Provide the [X, Y] coordinate of the cell's center where the given text is located.  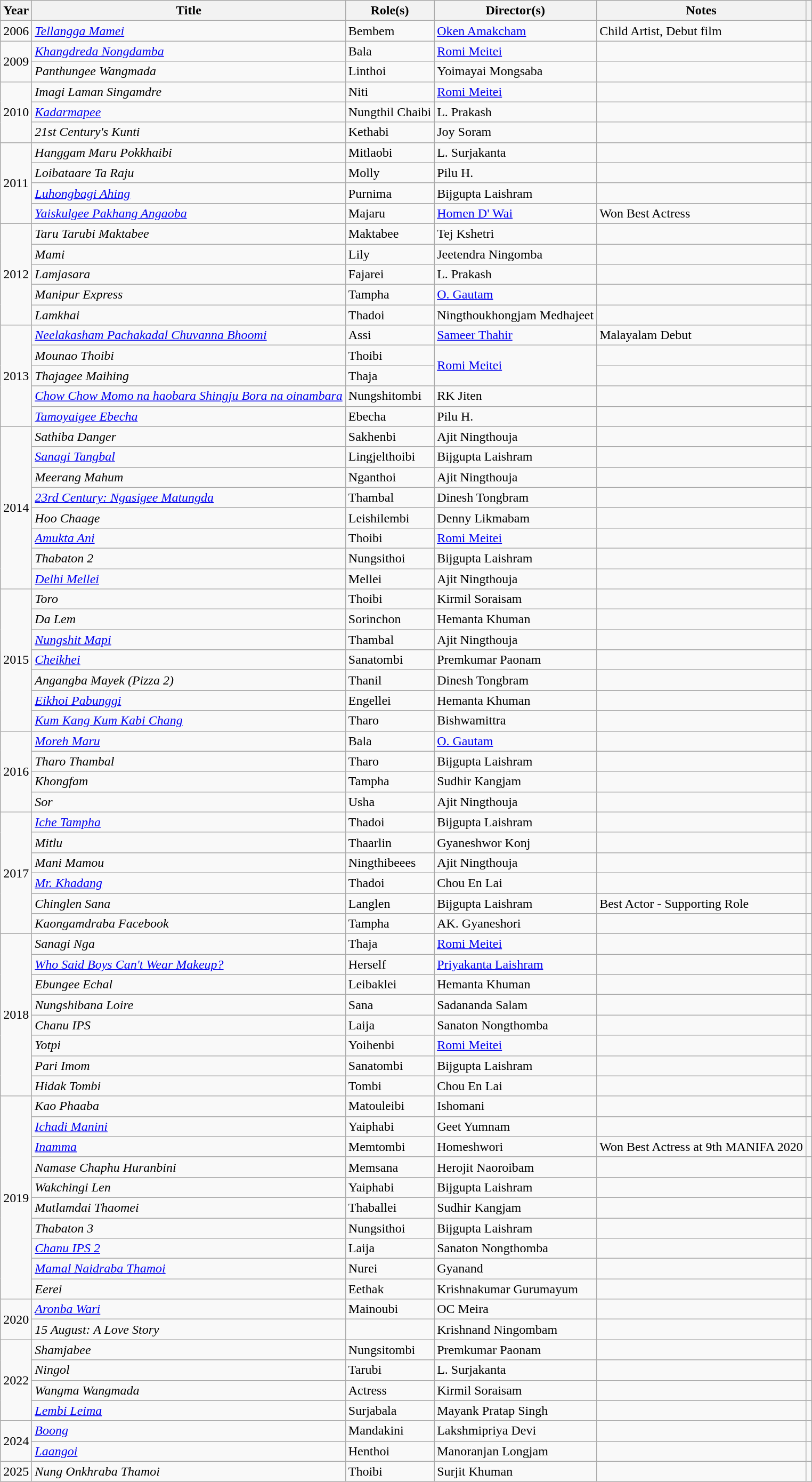
2018 [16, 1015]
Geet Yumnam [516, 1126]
Mr. Khadang [189, 883]
Malayalam Debut [701, 335]
Homen D' Wai [516, 213]
Mandakini [389, 1431]
Chow Chow Momo na haobara Shingju Bora na oinambara [189, 396]
Hanggam Maru Pokkhaibi [189, 152]
Thaarlin [389, 842]
Ningthoukhongjam Medhajeet [516, 315]
Kaongamdraba Facebook [189, 924]
Aronba Wari [189, 1309]
Homeshwori [516, 1147]
2010 [16, 112]
Lamkhai [189, 315]
Sameer Thahir [516, 335]
Thaballei [389, 1207]
Mainoubi [389, 1309]
Maktabee [389, 233]
Mutlamdai Thaomei [189, 1207]
Panthungee Wangmada [189, 71]
Ichadi Manini [189, 1126]
Shamjabee [189, 1350]
2013 [16, 376]
Chanu IPS 2 [189, 1249]
Lily [389, 254]
Imagi Laman Singamdre [189, 92]
Toro [189, 599]
Yoihenbi [389, 1045]
Cheikhei [189, 660]
Joy Soram [516, 132]
Nungthil Chaibi [389, 112]
Iche Tampha [189, 822]
Kao Phaaba [189, 1106]
2022 [16, 1380]
2011 [16, 183]
Chinglen Sana [189, 904]
Da Lem [189, 619]
Mitlaobi [389, 152]
Angangba Mayek (Pizza 2) [189, 680]
Taru Tarubi Maktabee [189, 233]
Tej Kshetri [516, 233]
OC Meira [516, 1309]
Eerei [189, 1289]
Fajarei [389, 275]
Yaiskulgee Pakhang Angaoba [189, 213]
Khongfam [189, 782]
Neelakasham Pachakadal Chuvanna Bhoomi [189, 335]
Sakhenbi [389, 437]
Tamoyaigee Ebecha [189, 416]
Langlen [389, 904]
Mamal Naidraba Thamoi [189, 1269]
Matouleibi [389, 1106]
2006 [16, 31]
Eikhoi Pabunggi [189, 700]
Surjit Khuman [516, 1471]
Tellangga Mamei [189, 31]
Pari Imom [189, 1066]
Leibaklei [389, 985]
Purnima [389, 193]
Surjabala [389, 1411]
2024 [16, 1441]
Majaru [389, 213]
2017 [16, 873]
Khangdreda Nongdamba [189, 51]
Manipur Express [189, 295]
Ishomani [516, 1106]
Herojit Naoroibam [516, 1167]
Nungshit Mapi [189, 640]
Mounao Thoibi [189, 356]
Child Artist, Debut film [701, 31]
Amukta Ani [189, 538]
Wakchingi Len [189, 1187]
15 August: A Love Story [189, 1330]
Bembem [389, 31]
Leishilembi [389, 518]
Yoimayai Mongsaba [516, 71]
Hidak Tombi [189, 1086]
Herself [389, 964]
Tharo Thambal [189, 761]
Inamma [189, 1147]
Moreh Maru [189, 741]
Mayank Pratap Singh [516, 1411]
Notes [701, 11]
Thabaton 2 [189, 558]
RK Jiten [516, 396]
2009 [16, 61]
Nung Onkhraba Thamoi [189, 1471]
2015 [16, 660]
Henthoi [389, 1451]
2020 [16, 1319]
Luhongbagi Ahing [189, 193]
Jeetendra Ningomba [516, 254]
Year [16, 11]
Krishnand Ningombam [516, 1330]
2012 [16, 274]
Thanil [389, 680]
Won Best Actress [701, 213]
2019 [16, 1197]
Hoo Chaage [189, 518]
Molly [389, 173]
Sanagi Nga [189, 944]
Title [189, 11]
Nurei [389, 1269]
Manoranjan Longjam [516, 1451]
Usha [389, 802]
Tombi [389, 1086]
Engellei [389, 700]
Namase Chaphu Huranbini [189, 1167]
Mami [189, 254]
2025 [16, 1471]
Priyakanta Laishram [516, 964]
Sana [389, 1005]
Linthoi [389, 71]
Lingjelthoibi [389, 457]
Tarubi [389, 1370]
Role(s) [389, 11]
Mani Mamou [189, 863]
Director(s) [516, 11]
21st Century's Kunti [189, 132]
Boong [189, 1431]
Chanu IPS [189, 1025]
Meerang Mahum [189, 477]
Thajagee Maihing [189, 376]
Mitlu [189, 842]
Bishwamittra [516, 721]
Laangoi [189, 1451]
Lakshmipriya Devi [516, 1431]
2014 [16, 508]
Ningol [189, 1370]
Loibataare Ta Raju [189, 173]
Assi [389, 335]
Best Actor - Supporting Role [701, 904]
Nungsitombi [389, 1350]
Sor [189, 802]
Yotpi [189, 1045]
Sadananda Salam [516, 1005]
Sorinchon [389, 619]
Lembi Leima [189, 1411]
Thabaton 3 [189, 1228]
23rd Century: Ngasigee Matungda [189, 497]
Ebungee Echal [189, 985]
Kethabi [389, 132]
Gyanand [516, 1269]
Oken Amakcham [516, 31]
Mellei [389, 578]
2016 [16, 771]
Won Best Actress at 9th MANIFA 2020 [701, 1147]
Memtombi [389, 1147]
Delhi Mellei [189, 578]
Nganthoi [389, 477]
Actress [389, 1390]
Wangma Wangmada [189, 1390]
Ningthibeees [389, 863]
Ebecha [389, 416]
AK. Gyaneshori [516, 924]
Lamjasara [189, 275]
Sanagi Tangbal [189, 457]
Nungshitombi [389, 396]
Kadarmapee [189, 112]
Kum Kang Kum Kabi Chang [189, 721]
Nungshibana Loire [189, 1005]
Memsana [389, 1167]
Eethak [389, 1289]
Gyaneshwor Konj [516, 842]
Denny Likmabam [516, 518]
Niti [389, 92]
Sathiba Danger [189, 437]
Krishnakumar Gurumayum [516, 1289]
Who Said Boys Can't Wear Makeup? [189, 964]
